For the text-containing cell, return its midpoint in (x, y) coordinate format. 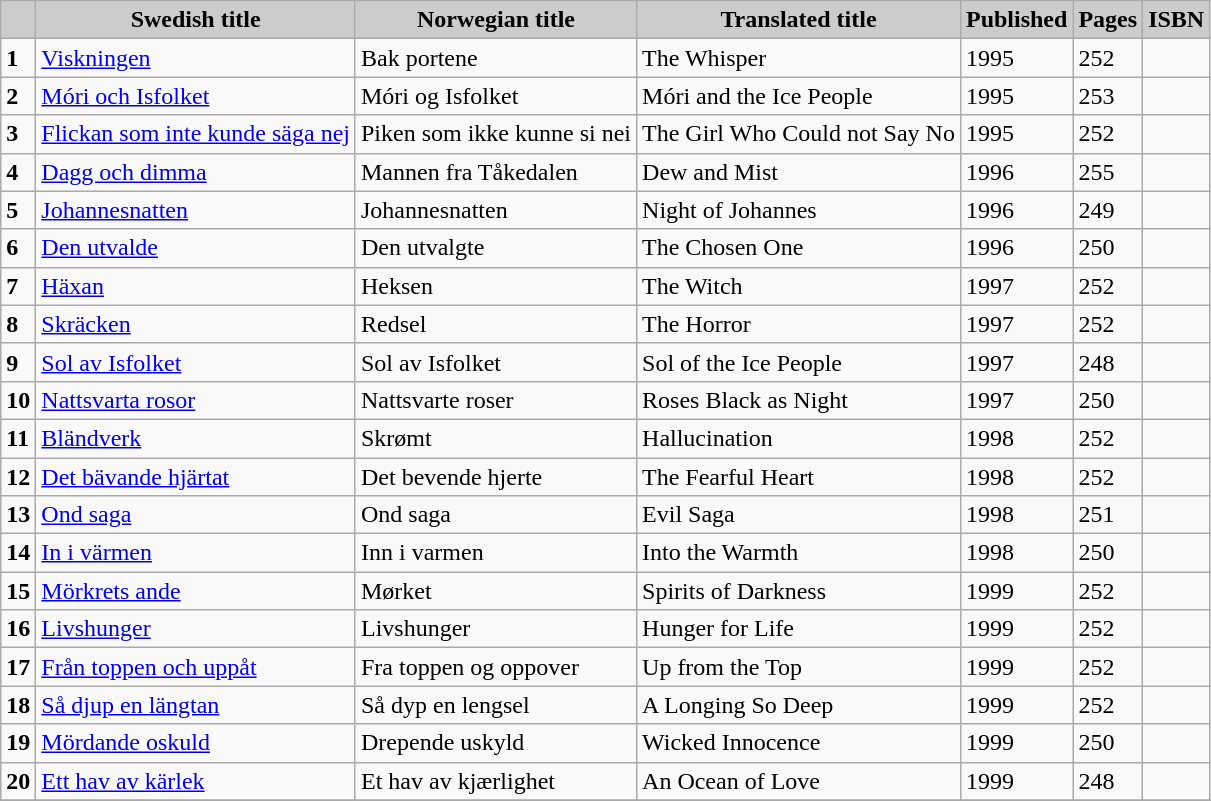
Roses Black as Night (799, 400)
Så dyp en lengsel (496, 705)
Så djup en längtan (196, 705)
251 (1108, 515)
Från toppen och uppåt (196, 667)
Published (1016, 20)
Den utvalde (196, 248)
Dagg och dimma (196, 172)
Inn i varmen (496, 553)
253 (1108, 96)
2 (18, 96)
18 (18, 705)
15 (18, 591)
5 (18, 210)
Ett hav av kärlek (196, 781)
20 (18, 781)
4 (18, 172)
Hallucination (799, 438)
The Fearful Heart (799, 477)
Viskningen (196, 58)
Norwegian title (496, 20)
10 (18, 400)
Spirits of Darkness (799, 591)
255 (1108, 172)
A Longing So Deep (799, 705)
Skräcken (196, 324)
Mörkrets ande (196, 591)
Evil Saga (799, 515)
The Chosen One (799, 248)
Det bevende hjerte (496, 477)
16 (18, 629)
Bländverk (196, 438)
An Ocean of Love (799, 781)
The Horror (799, 324)
19 (18, 743)
The Whisper (799, 58)
Swedish title (196, 20)
Skrømt (496, 438)
Up from the Top (799, 667)
Móri och Isfolket (196, 96)
Wicked Innocence (799, 743)
Häxan (196, 286)
Det bävande hjärtat (196, 477)
Piken som ikke kunne si nei (496, 134)
Pages (1108, 20)
Hunger for Life (799, 629)
Mørket (496, 591)
In i värmen (196, 553)
Móri and the Ice People (799, 96)
The Girl Who Could not Say No (799, 134)
Nattsvarta rosor (196, 400)
Sol of the Ice People (799, 362)
12 (18, 477)
Into the Warmth (799, 553)
Mannen fra Tåkedalen (496, 172)
Translated title (799, 20)
Flickan som inte kunde säga nej (196, 134)
Heksen (496, 286)
Et hav av kjærlighet (496, 781)
8 (18, 324)
11 (18, 438)
Den utvalgte (496, 248)
The Witch (799, 286)
14 (18, 553)
3 (18, 134)
Night of Johannes (799, 210)
Mördande oskuld (196, 743)
1 (18, 58)
Nattsvarte roser (496, 400)
17 (18, 667)
249 (1108, 210)
Móri og Isfolket (496, 96)
Dew and Mist (799, 172)
Drepende uskyld (496, 743)
Fra toppen og oppover (496, 667)
6 (18, 248)
13 (18, 515)
7 (18, 286)
Redsel (496, 324)
9 (18, 362)
Bak portene (496, 58)
ISBN (1176, 20)
